Pinpoint the cell where the given text exists, returning its [x, y] midpoint coordinate. 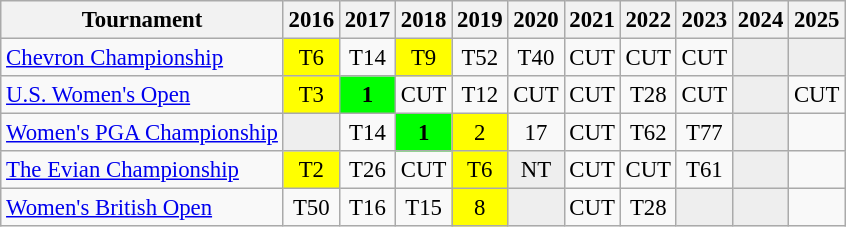
2020 [536, 20]
T62 [648, 133]
T26 [367, 170]
U.S. Women's Open [142, 95]
T16 [367, 208]
T50 [311, 208]
T3 [311, 95]
Tournament [142, 20]
T15 [424, 208]
2023 [704, 20]
8 [480, 208]
2025 [817, 20]
17 [536, 133]
T61 [704, 170]
2024 [760, 20]
T2 [311, 170]
Women's PGA Championship [142, 133]
Women's British Open [142, 208]
T52 [480, 58]
Chevron Championship [142, 58]
2019 [480, 20]
T9 [424, 58]
T12 [480, 95]
2017 [367, 20]
2016 [311, 20]
T40 [536, 58]
2021 [592, 20]
2 [480, 133]
2018 [424, 20]
The Evian Championship [142, 170]
2022 [648, 20]
T77 [704, 133]
NT [536, 170]
